Determine the [X, Y] coordinate at the center of the cell enclosing the given text.  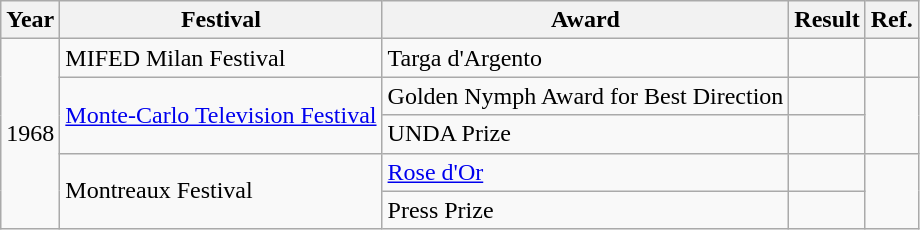
Montreaux Festival [221, 191]
Press Prize [586, 210]
Rose d'Or [586, 172]
Ref. [892, 20]
Year [30, 20]
Festival [221, 20]
UNDA Prize [586, 134]
Result [827, 20]
Award [586, 20]
Monte-Carlo Television Festival [221, 115]
MIFED Milan Festival [221, 58]
1968 [30, 134]
Targa d'Argento [586, 58]
Golden Nymph Award for Best Direction [586, 96]
